For the text-containing cell, return its midpoint in [X, Y] coordinate format. 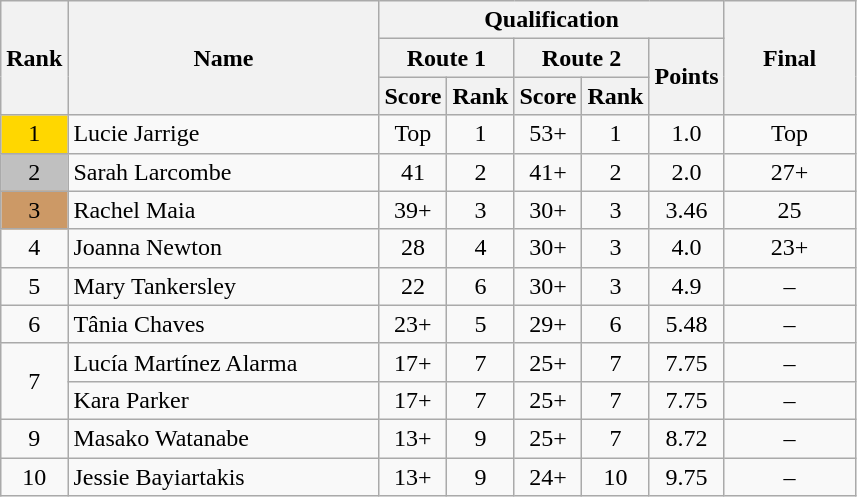
Mary Tankersley [224, 286]
Lucie Jarrige [224, 134]
Points [686, 77]
29+ [548, 324]
Lucía Martínez Alarma [224, 362]
3.46 [686, 210]
22 [413, 286]
53+ [548, 134]
39+ [413, 210]
Kara Parker [224, 400]
Masako Watanabe [224, 438]
25 [790, 210]
4.9 [686, 286]
8.72 [686, 438]
9.75 [686, 477]
Tânia Chaves [224, 324]
5.48 [686, 324]
Jessie Bayiartakis [224, 477]
Final [790, 58]
Joanna Newton [224, 248]
28 [413, 248]
Name [224, 58]
41+ [548, 172]
Rachel Maia [224, 210]
4.0 [686, 248]
27+ [790, 172]
24+ [548, 477]
Qualification [552, 20]
Route 2 [582, 58]
41 [413, 172]
Sarah Larcombe [224, 172]
Route 1 [446, 58]
1.0 [686, 134]
2.0 [686, 172]
